Find where the given text appears and provide that cell's center as (X, Y) coordinate. 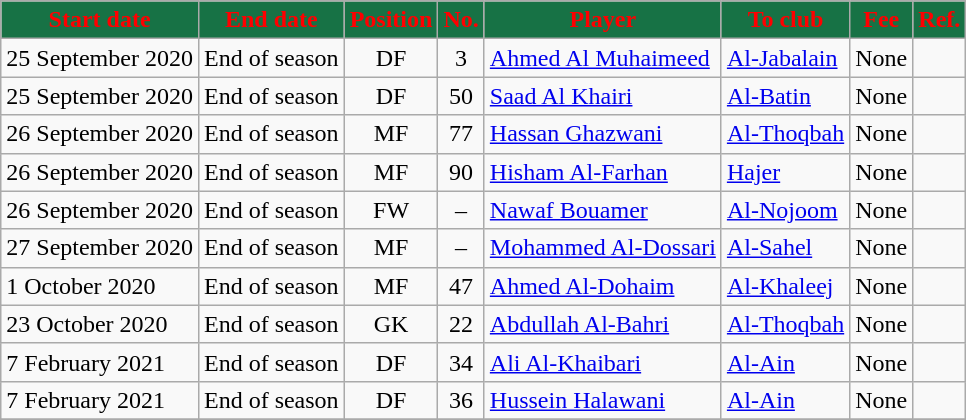
Fee (882, 20)
90 (461, 172)
Nawaf Bouamer (602, 210)
No. (461, 20)
Hassan Ghazwani (602, 134)
22 (461, 324)
23 October 2020 (100, 324)
Player (602, 20)
Abdullah Al-Bahri (602, 324)
GK (391, 324)
FW (391, 210)
36 (461, 400)
Hussein Halawani (602, 400)
Position (391, 20)
To club (785, 20)
Al-Sahel (785, 248)
Saad Al Khairi (602, 96)
Al-Nojoom (785, 210)
Hisham Al-Farhan (602, 172)
Ali Al-Khaibari (602, 362)
Start date (100, 20)
50 (461, 96)
1 October 2020 (100, 286)
77 (461, 134)
Ahmed Al-Dohaim (602, 286)
27 September 2020 (100, 248)
47 (461, 286)
Al-Batin (785, 96)
Al-Jabalain (785, 58)
3 (461, 58)
Ref. (940, 20)
Ahmed Al Muhaimeed (602, 58)
Hajer (785, 172)
Mohammed Al-Dossari (602, 248)
34 (461, 362)
End date (271, 20)
Al-Khaleej (785, 286)
